Return the [x, y] coordinate for the center point of the cell that contains the specified text.  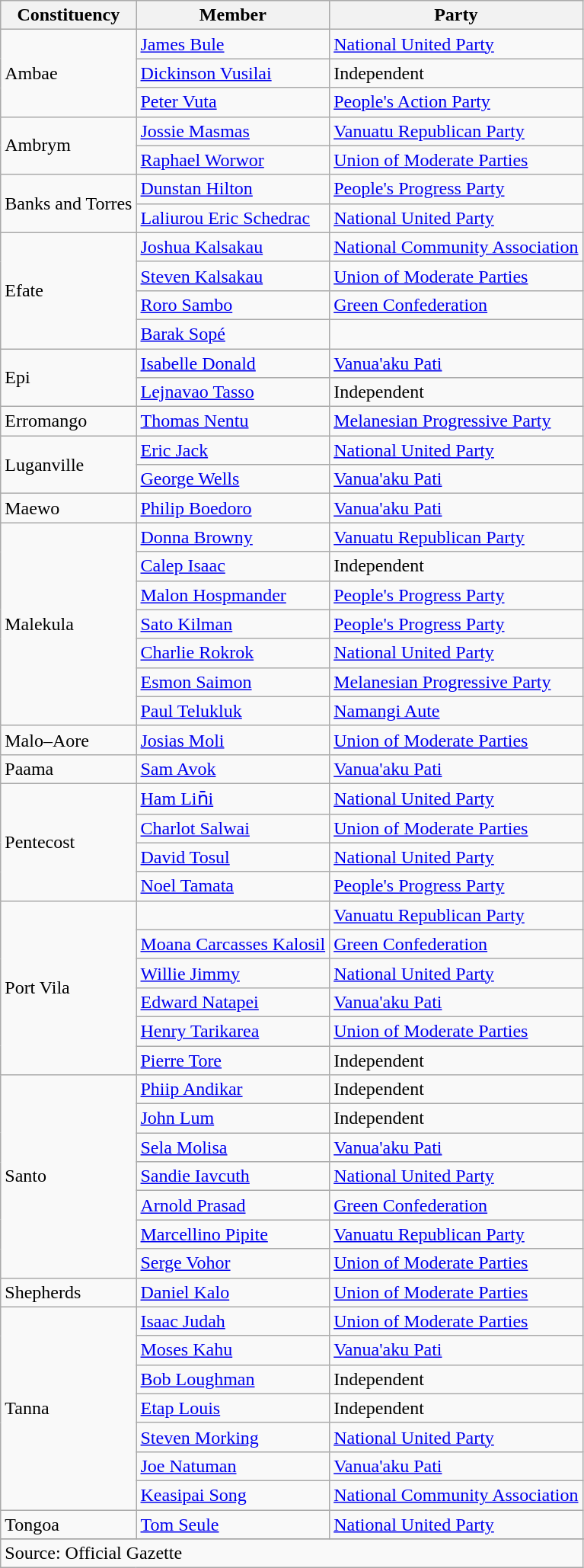
Steven Kalsakau [233, 276]
Tom Seule [233, 1525]
Shepherds [69, 1292]
Maewo [69, 508]
Josias Moli [233, 740]
Thomas Nentu [233, 421]
Malon Hospmander [233, 595]
Sato Kilman [233, 624]
Keasipai Song [233, 1495]
Arnold Prasad [233, 1205]
Henry Tarikarea [233, 1031]
David Tosul [233, 857]
Calep Isaac [233, 566]
Paama [69, 769]
Banks and Torres [69, 203]
People's Action Party [456, 102]
Moana Carcasses Kalosil [233, 944]
Serge Vohor [233, 1263]
Dickinson Vusilai [233, 73]
Donna Browny [233, 537]
Isaac Judah [233, 1321]
Joshua Kalsakau [233, 247]
Constituency [69, 15]
Sam Avok [233, 769]
Daniel Kalo [233, 1292]
Raphael Worwor [233, 160]
Steven Morking [233, 1437]
Party [456, 15]
Paul Telukluk [233, 711]
Sela Molisa [233, 1147]
Barak Sopé [233, 334]
Epi [69, 378]
Etap Louis [233, 1408]
Ham Lin̄i [233, 798]
Ambae [69, 73]
James Bule [233, 44]
Esmon Saimon [233, 682]
Source: Official Gazette [292, 1554]
Santo [69, 1176]
Ambrym [69, 146]
Willie Jimmy [233, 973]
Lejnavao Tasso [233, 392]
Eric Jack [233, 450]
Edward Natapei [233, 1002]
Luganville [69, 465]
Erromango [69, 421]
Member [233, 15]
Noel Tamata [233, 886]
George Wells [233, 479]
Dunstan Hilton [233, 189]
Efate [69, 290]
Pentecost [69, 842]
Charlie Rokrok [233, 653]
Tongoa [69, 1525]
Peter Vuta [233, 102]
Malo–Aore [69, 740]
Joe Natuman [233, 1466]
John Lum [233, 1118]
Port Vila [69, 987]
Bob Loughman [233, 1379]
Moses Kahu [233, 1350]
Sandie Iavcuth [233, 1176]
Laliurou Eric Schedrac [233, 218]
Phiip Andikar [233, 1090]
Pierre Tore [233, 1060]
Philip Boedoro [233, 508]
Roro Sambo [233, 305]
Malekula [69, 624]
Namangi Aute [456, 711]
Charlot Salwai [233, 828]
Tanna [69, 1408]
Jossie Masmas [233, 131]
Isabelle Donald [233, 363]
Marcellino Pipite [233, 1234]
